Search for the cell housing the specified text and yield its [x, y] center coordinate. 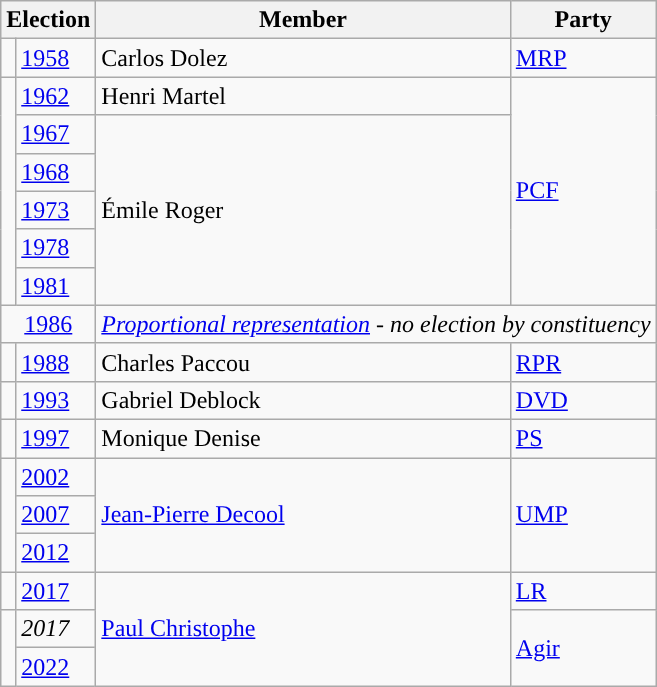
LR [583, 591]
1978 [56, 248]
Party [583, 20]
Jean-Pierre Decool [303, 515]
Charles Paccou [303, 362]
Gabriel Deblock [303, 400]
1973 [56, 210]
UMP [583, 515]
Proportional representation - no election by constituency [376, 324]
1967 [56, 134]
2002 [56, 477]
Émile Roger [303, 210]
1993 [56, 400]
Agir [583, 648]
1981 [56, 286]
1997 [56, 438]
1986 [48, 324]
Henri Martel [303, 96]
2007 [56, 515]
1968 [56, 172]
MRP [583, 58]
Monique Denise [303, 438]
2022 [56, 667]
RPR [583, 362]
DVD [583, 400]
1988 [56, 362]
1958 [56, 58]
Election [48, 20]
1962 [56, 96]
PCF [583, 191]
Carlos Dolez [303, 58]
2012 [56, 553]
Member [303, 20]
PS [583, 438]
Paul Christophe [303, 629]
